From the cell containing the given text, extract its center point as (X, Y) coordinate. 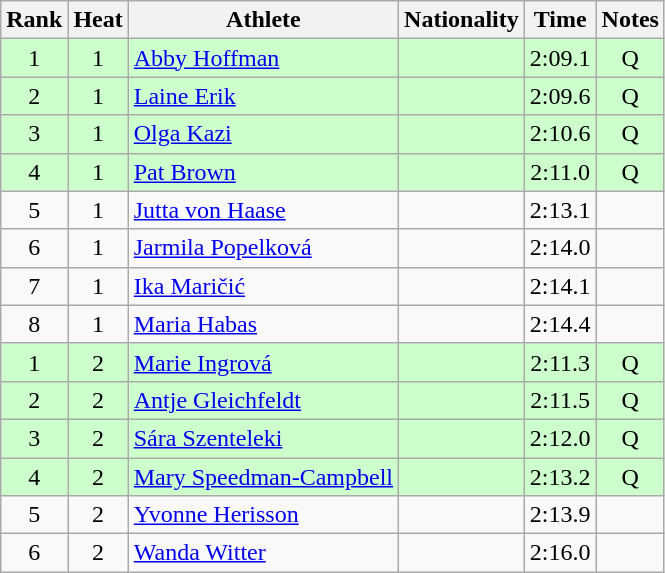
2:13.9 (560, 515)
Nationality (462, 20)
2:11.0 (560, 172)
2:12.0 (560, 438)
2:16.0 (560, 553)
Jutta von Haase (263, 210)
Marie Ingrová (263, 362)
Wanda Witter (263, 553)
2:14.0 (560, 248)
Olga Kazi (263, 134)
Pat Brown (263, 172)
7 (34, 286)
Maria Habas (263, 324)
2:14.4 (560, 324)
Rank (34, 20)
Notes (630, 20)
2:09.1 (560, 58)
2:10.6 (560, 134)
2:14.1 (560, 286)
Time (560, 20)
2:11.5 (560, 400)
Heat (98, 20)
8 (34, 324)
2:11.3 (560, 362)
Athlete (263, 20)
Yvonne Herisson (263, 515)
Laine Erik (263, 96)
2:13.1 (560, 210)
Abby Hoffman (263, 58)
2:13.2 (560, 477)
Jarmila Popelková (263, 248)
Ika Maričić (263, 286)
Sára Szenteleki (263, 438)
2:09.6 (560, 96)
Antje Gleichfeldt (263, 400)
Mary Speedman-Campbell (263, 477)
